Identify which cell holds the provided text, then report its [X, Y] central coordinate. 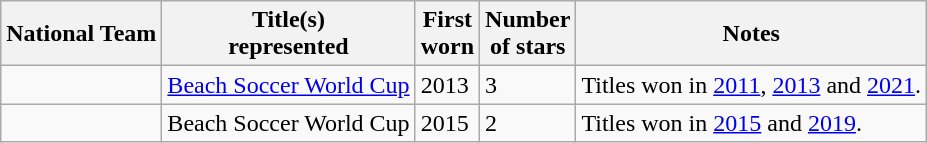
Numberof stars [528, 34]
Titles won in 2015 and 2019. [752, 123]
Notes [752, 34]
Firstworn [447, 34]
3 [528, 85]
Title(s)represented [288, 34]
2 [528, 123]
2015 [447, 123]
2013 [447, 85]
National Team [82, 34]
Titles won in 2011, 2013 and 2021. [752, 85]
